For the text-containing cell, return its midpoint in (x, y) coordinate format. 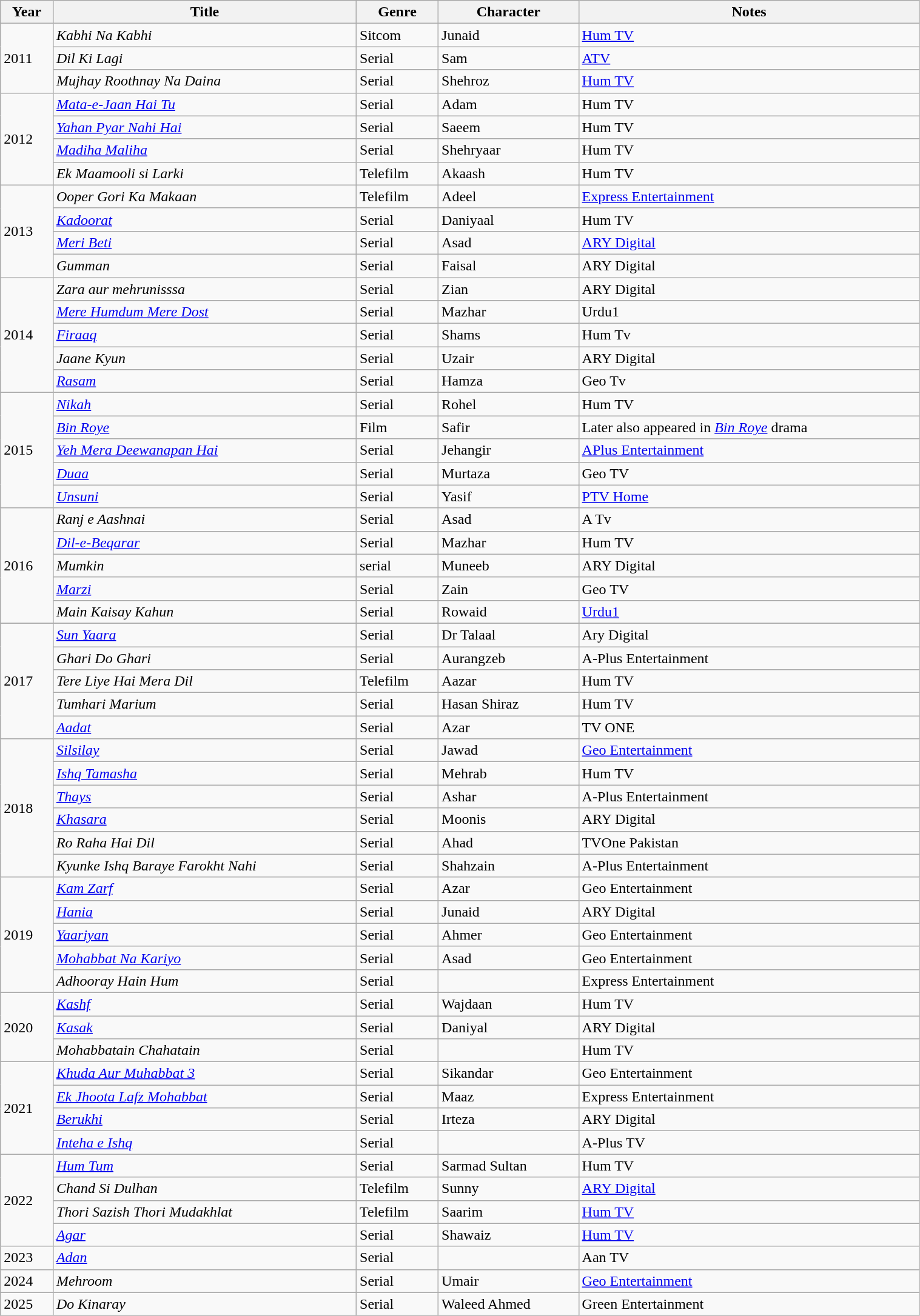
Mehrab (509, 773)
Year (27, 12)
Sitcom (398, 35)
Hasan Shiraz (509, 704)
Uzair (509, 358)
Shawaiz (509, 1235)
Hum Tum (204, 1166)
2019 (27, 935)
Aan TV (749, 1258)
Jaane Kyun (204, 358)
2025 (27, 1304)
Dil Ki Lagi (204, 58)
Shehryaar (509, 150)
Moonis (509, 820)
Hamza (509, 381)
Adam (509, 104)
Ishq Tamasha (204, 773)
2014 (27, 335)
Marzi (204, 589)
Rasam (204, 381)
Ek Jhoota Lafz Mohabbat (204, 1097)
Main Kaisay Kahun (204, 612)
Yasif (509, 496)
Kadoorat (204, 219)
Daniyaal (509, 219)
Do Kinaray (204, 1304)
Ooper Gori Ka Makaan (204, 196)
Sikandar (509, 1074)
Muneeb (509, 566)
Sunny (509, 1189)
2021 (27, 1108)
Safir (509, 427)
Ary Digital (749, 635)
Unsuni (204, 496)
Umair (509, 1281)
Notes (749, 12)
Shams (509, 335)
Agar (204, 1235)
Akaash (509, 173)
Aazar (509, 681)
Thori Sazish Thori Mudakhlat (204, 1212)
2017 (27, 681)
APlus Entertainment (749, 450)
Ek Maamooli si Larki (204, 173)
Bin Roye (204, 427)
TV ONE (749, 727)
Kashf (204, 1004)
Title (204, 12)
Adan (204, 1258)
2012 (27, 139)
Yaariyan (204, 935)
ATV (749, 58)
Shahzain (509, 866)
Geo Tv (749, 381)
Murtaza (509, 473)
Mujhay Roothnay Na Daina (204, 81)
Sun Yaara (204, 635)
Meri Beti (204, 242)
Tumhari Marium (204, 704)
Gumman (204, 266)
Yeh Mera Deewanapan Hai (204, 450)
2016 (27, 566)
Firaaq (204, 335)
2018 (27, 808)
A Tv (749, 519)
Later also appeared in Bin Roye drama (749, 427)
Khasara (204, 820)
Zain (509, 589)
Aadat (204, 727)
Hania (204, 912)
Silsilay (204, 750)
2023 (27, 1258)
2022 (27, 1200)
Shehroz (509, 81)
Inteha e Ishq (204, 1143)
Ghari Do Ghari (204, 658)
Maaz (509, 1097)
Saarim (509, 1212)
Dil-e-Beqarar (204, 543)
Mumkin (204, 566)
Sarmad Sultan (509, 1166)
Kyunke Ishq Baraye Farokht Nahi (204, 866)
Kam Zarf (204, 889)
Ashar (509, 797)
A-Plus TV (749, 1143)
Sam (509, 58)
Madiha Maliha (204, 150)
Ranj e Aashnai (204, 519)
2015 (27, 450)
Character (509, 12)
Hum Tv (749, 335)
PTV Home (749, 496)
Mohabbat Na Kariyo (204, 958)
Rowaid (509, 612)
Ro Raha Hai Dil (204, 843)
Daniyal (509, 1027)
Chand Si Dulhan (204, 1189)
Thays (204, 797)
Jehangir (509, 450)
Mata-e-Jaan Hai Tu (204, 104)
Zara aur mehrunisssa (204, 289)
Mere Humdum Mere Dost (204, 312)
2011 (27, 58)
Nikah (204, 404)
Berukhi (204, 1120)
Ahmer (509, 935)
Kasak (204, 1027)
Duaa (204, 473)
Adhooray Hain Hum (204, 981)
Rohel (509, 404)
Genre (398, 12)
TVOne Pakistan (749, 843)
Saeem (509, 127)
Film (398, 427)
Tere Liye Hai Mera Dil (204, 681)
Faisal (509, 266)
Dr Talaal (509, 635)
Adeel (509, 196)
Ahad (509, 843)
2013 (27, 231)
Wajdaan (509, 1004)
Mohabbatain Chahatain (204, 1050)
2020 (27, 1027)
Aurangzeb (509, 658)
Green Entertainment (749, 1304)
2024 (27, 1281)
Irteza (509, 1120)
Mehroom (204, 1281)
Khuda Aur Muhabbat 3 (204, 1074)
Zian (509, 289)
Kabhi Na Kabhi (204, 35)
serial (398, 566)
Jawad (509, 750)
Yahan Pyar Nahi Hai (204, 127)
Waleed Ahmed (509, 1304)
